Locate the cell with the specified text and output its (x, y) center coordinate. 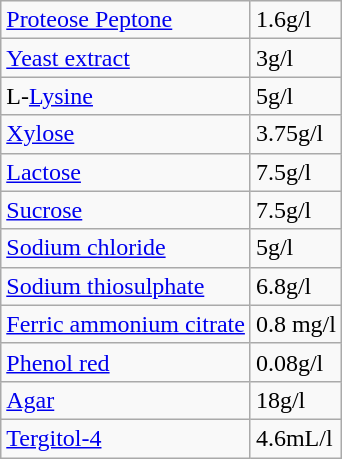
4.6mL/l (296, 438)
1.6g/l (296, 20)
0.8 mg/l (296, 324)
Tergitol-4 (126, 438)
0.08g/l (296, 362)
Sodium thiosulphate (126, 286)
Phenol red (126, 362)
Lactose (126, 172)
Proteose Peptone (126, 20)
Agar (126, 400)
Sucrose (126, 210)
Ferric ammonium citrate (126, 324)
3.75g/l (296, 134)
3g/l (296, 58)
L-Lysine (126, 96)
Sodium chloride (126, 248)
6.8g/l (296, 286)
Xylose (126, 134)
Yeast extract (126, 58)
18g/l (296, 400)
